Output the [x, y] coordinate of the center of the cell containing the given text.  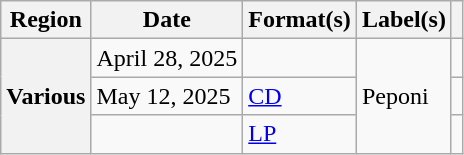
Format(s) [300, 20]
Various [46, 96]
May 12, 2025 [167, 96]
Date [167, 20]
April 28, 2025 [167, 58]
CD [300, 96]
LP [300, 134]
Peponi [404, 96]
Label(s) [404, 20]
Region [46, 20]
